Identify which cell holds the provided text, then report its (x, y) central coordinate. 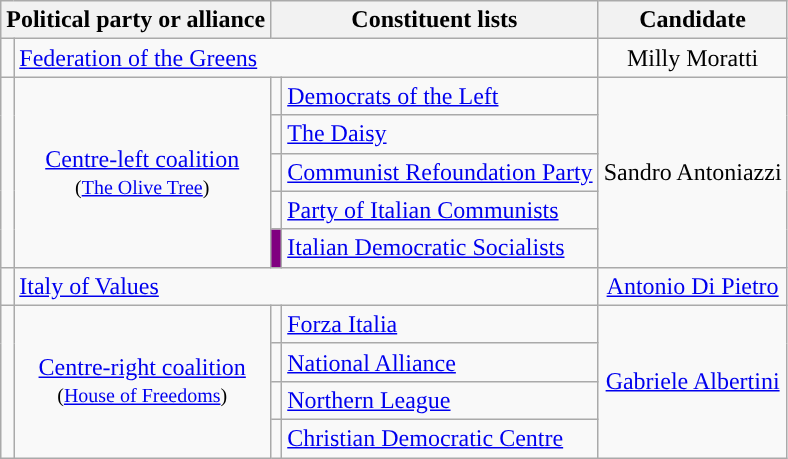
Democrats of the Left (440, 96)
Federation of the Greens (306, 58)
Italian Democratic Socialists (440, 248)
Gabriele Albertini (692, 381)
National Alliance (440, 362)
Centre-right coalition(House of Freedoms) (142, 381)
Christian Democratic Centre (440, 438)
Communist Refoundation Party (440, 172)
Candidate (692, 20)
Sandro Antoniazzi (692, 172)
Party of Italian Communists (440, 210)
The Daisy (440, 134)
Northern League (440, 400)
Antonio Di Pietro (692, 286)
Political party or alliance (136, 20)
Milly Moratti (692, 58)
Italy of Values (306, 286)
Constituent lists (434, 20)
Centre-left coalition(The Olive Tree) (142, 172)
Forza Italia (440, 324)
